Capture the cell that displays the provided text and extract its [x, y] central coordinate. 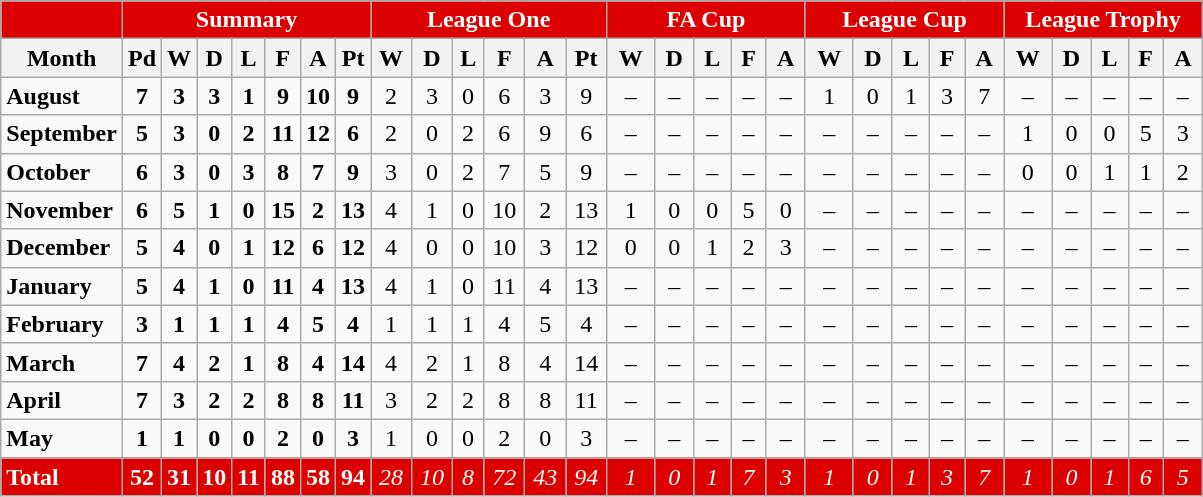
15 [282, 210]
28 [392, 477]
43 [546, 477]
November [62, 210]
April [62, 400]
May [62, 438]
Summary [246, 20]
League One [489, 20]
October [62, 172]
League Trophy [1104, 20]
FA Cup [706, 20]
88 [282, 477]
Pd [142, 58]
58 [318, 477]
72 [504, 477]
January [62, 286]
Total [62, 477]
September [62, 134]
League Cup [904, 20]
March [62, 362]
August [62, 96]
December [62, 248]
31 [180, 477]
Month [62, 58]
February [62, 324]
52 [142, 477]
